Return (X, Y) of the center of cell containing provided text 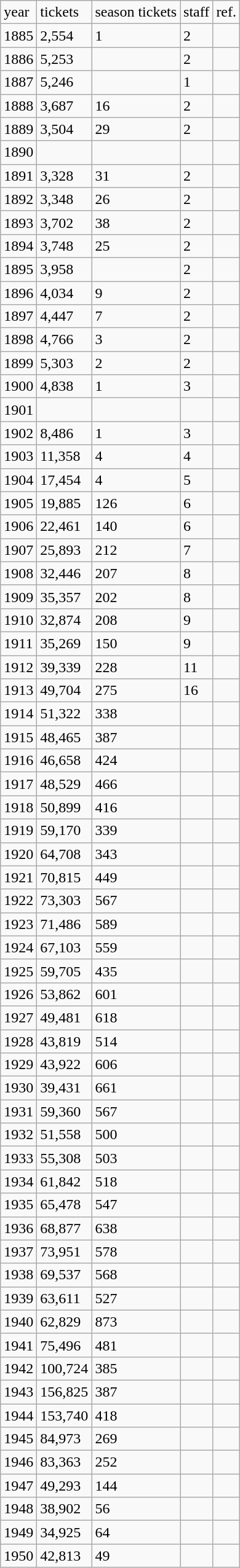
418 (136, 1415)
3,504 (64, 129)
339 (136, 831)
1896 (18, 293)
228 (136, 667)
4,447 (64, 316)
1885 (18, 36)
season tickets (136, 12)
53,862 (64, 994)
34,925 (64, 1532)
1915 (18, 737)
547 (136, 1205)
1950 (18, 1556)
1902 (18, 433)
202 (136, 597)
39,431 (64, 1088)
1899 (18, 363)
1912 (18, 667)
100,724 (64, 1368)
26 (136, 199)
1941 (18, 1345)
32,446 (64, 573)
435 (136, 971)
416 (136, 807)
5,246 (64, 82)
503 (136, 1158)
1888 (18, 106)
4,034 (64, 293)
1943 (18, 1392)
1934 (18, 1182)
207 (136, 573)
59,360 (64, 1111)
year (18, 12)
1933 (18, 1158)
3,348 (64, 199)
1914 (18, 714)
1926 (18, 994)
153,740 (64, 1415)
1910 (18, 620)
1909 (18, 597)
1895 (18, 269)
1889 (18, 129)
11 (197, 667)
3,687 (64, 106)
559 (136, 947)
48,529 (64, 784)
8,486 (64, 433)
3,748 (64, 246)
46,658 (64, 761)
17,454 (64, 480)
1911 (18, 643)
5,253 (64, 59)
1932 (18, 1135)
1913 (18, 691)
1920 (18, 854)
618 (136, 1017)
32,874 (64, 620)
1949 (18, 1532)
1947 (18, 1486)
1944 (18, 1415)
11,358 (64, 457)
63,611 (64, 1298)
144 (136, 1486)
83,363 (64, 1462)
5 (197, 480)
49,704 (64, 691)
67,103 (64, 947)
55,308 (64, 1158)
1900 (18, 386)
514 (136, 1041)
35,357 (64, 597)
1907 (18, 550)
1887 (18, 82)
1901 (18, 410)
1942 (18, 1368)
1918 (18, 807)
126 (136, 503)
69,537 (64, 1275)
338 (136, 714)
1931 (18, 1111)
4,766 (64, 340)
150 (136, 643)
527 (136, 1298)
49,481 (64, 1017)
1906 (18, 527)
staff (197, 12)
518 (136, 1182)
1891 (18, 176)
ref. (226, 12)
4,838 (64, 386)
70,815 (64, 877)
5,303 (64, 363)
1948 (18, 1509)
343 (136, 854)
1903 (18, 457)
84,973 (64, 1439)
1904 (18, 480)
156,825 (64, 1392)
2,554 (64, 36)
208 (136, 620)
38,902 (64, 1509)
62,829 (64, 1322)
73,951 (64, 1252)
49,293 (64, 1486)
38 (136, 222)
500 (136, 1135)
48,465 (64, 737)
269 (136, 1439)
51,558 (64, 1135)
1894 (18, 246)
43,819 (64, 1041)
568 (136, 1275)
212 (136, 550)
1938 (18, 1275)
140 (136, 527)
578 (136, 1252)
25,893 (64, 550)
1917 (18, 784)
449 (136, 877)
606 (136, 1065)
424 (136, 761)
589 (136, 924)
466 (136, 784)
1893 (18, 222)
1927 (18, 1017)
65,478 (64, 1205)
61,842 (64, 1182)
1936 (18, 1228)
601 (136, 994)
25 (136, 246)
tickets (64, 12)
638 (136, 1228)
68,877 (64, 1228)
59,705 (64, 971)
35,269 (64, 643)
275 (136, 691)
19,885 (64, 503)
1898 (18, 340)
1890 (18, 152)
1935 (18, 1205)
49 (136, 1556)
56 (136, 1509)
1939 (18, 1298)
1930 (18, 1088)
3,328 (64, 176)
22,461 (64, 527)
1923 (18, 924)
1892 (18, 199)
1925 (18, 971)
1908 (18, 573)
252 (136, 1462)
31 (136, 176)
64,708 (64, 854)
64 (136, 1532)
873 (136, 1322)
1905 (18, 503)
1922 (18, 901)
1945 (18, 1439)
1886 (18, 59)
1897 (18, 316)
1924 (18, 947)
661 (136, 1088)
42,813 (64, 1556)
385 (136, 1368)
73,303 (64, 901)
1929 (18, 1065)
29 (136, 129)
1937 (18, 1252)
51,322 (64, 714)
3,958 (64, 269)
1946 (18, 1462)
43,922 (64, 1065)
3,702 (64, 222)
75,496 (64, 1345)
481 (136, 1345)
1928 (18, 1041)
71,486 (64, 924)
1919 (18, 831)
1940 (18, 1322)
39,339 (64, 667)
1916 (18, 761)
1921 (18, 877)
50,899 (64, 807)
59,170 (64, 831)
